Provide the [X, Y] coordinate of the cell's center where the given text is located.  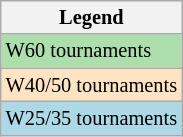
W60 tournaments [92, 51]
W40/50 tournaments [92, 85]
W25/35 tournaments [92, 118]
Legend [92, 17]
